Capture the cell that displays the provided text and extract its (X, Y) central coordinate. 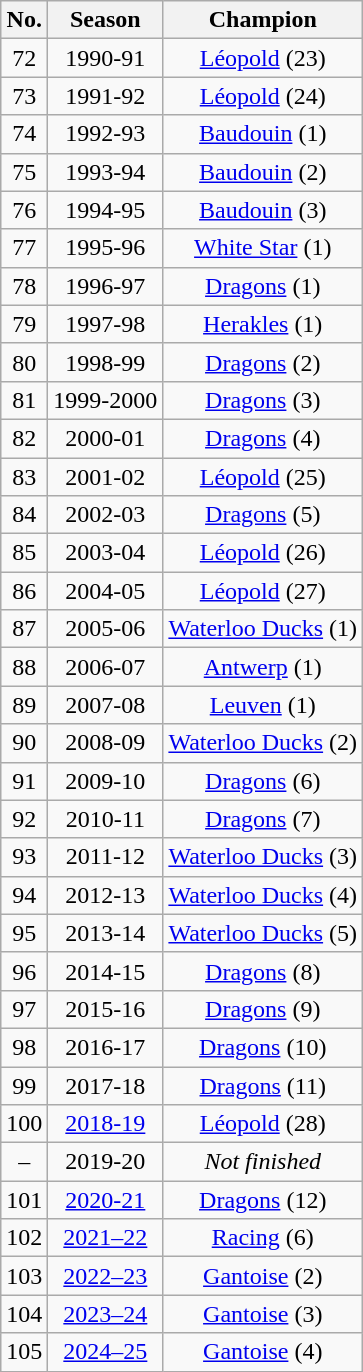
White Star (1) (263, 248)
Waterloo Ducks (5) (263, 933)
Léopold (27) (263, 591)
Dragons (12) (263, 1200)
2000-01 (106, 438)
2020-21 (106, 1200)
Léopold (25) (263, 477)
78 (24, 286)
98 (24, 1047)
Champion (263, 20)
Not finished (263, 1162)
1994-95 (106, 210)
Dragons (9) (263, 1009)
73 (24, 96)
105 (24, 1352)
95 (24, 933)
1999-2000 (106, 400)
Herakles (1) (263, 324)
Leuven (1) (263, 705)
2011-12 (106, 857)
Waterloo Ducks (3) (263, 857)
2004-05 (106, 591)
Dragons (7) (263, 819)
1991-92 (106, 96)
1998-99 (106, 362)
81 (24, 400)
2014-15 (106, 971)
77 (24, 248)
2001-02 (106, 477)
Dragons (8) (263, 971)
102 (24, 1238)
2013-14 (106, 933)
2018-19 (106, 1124)
2023–24 (106, 1314)
72 (24, 58)
Dragons (5) (263, 515)
1992-93 (106, 134)
Waterloo Ducks (2) (263, 743)
103 (24, 1276)
93 (24, 857)
1993-94 (106, 172)
Dragons (10) (263, 1047)
101 (24, 1200)
97 (24, 1009)
Waterloo Ducks (4) (263, 895)
2003-04 (106, 553)
2007-08 (106, 705)
96 (24, 971)
80 (24, 362)
Léopold (26) (263, 553)
Season (106, 20)
79 (24, 324)
2015-16 (106, 1009)
104 (24, 1314)
2019-20 (106, 1162)
Baudouin (1) (263, 134)
2021–22 (106, 1238)
89 (24, 705)
2016-17 (106, 1047)
88 (24, 667)
Antwerp (1) (263, 667)
76 (24, 210)
91 (24, 781)
Léopold (28) (263, 1124)
82 (24, 438)
83 (24, 477)
Gantoise (2) (263, 1276)
84 (24, 515)
Dragons (3) (263, 400)
86 (24, 591)
2002-03 (106, 515)
– (24, 1162)
92 (24, 819)
No. (24, 20)
74 (24, 134)
Dragons (11) (263, 1085)
2006-07 (106, 667)
Gantoise (3) (263, 1314)
100 (24, 1124)
Dragons (1) (263, 286)
Baudouin (2) (263, 172)
87 (24, 629)
2024–25 (106, 1352)
Waterloo Ducks (1) (263, 629)
2009-10 (106, 781)
99 (24, 1085)
Dragons (6) (263, 781)
Baudouin (3) (263, 210)
94 (24, 895)
75 (24, 172)
1996-97 (106, 286)
2008-09 (106, 743)
2022–23 (106, 1276)
1997-98 (106, 324)
85 (24, 553)
Racing (6) (263, 1238)
2012-13 (106, 895)
1990-91 (106, 58)
2005-06 (106, 629)
Léopold (24) (263, 96)
2010-11 (106, 819)
Dragons (4) (263, 438)
90 (24, 743)
Gantoise (4) (263, 1352)
Léopold (23) (263, 58)
Dragons (2) (263, 362)
1995-96 (106, 248)
2017-18 (106, 1085)
